Identify which cell holds the provided text, then report its (x, y) central coordinate. 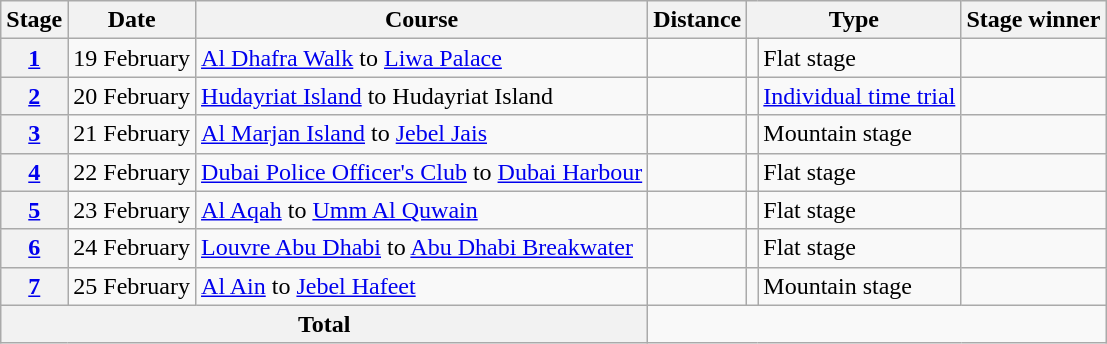
Al Ain to Jebel Hafeet (422, 286)
6 (34, 248)
4 (34, 172)
7 (34, 286)
Individual time trial (860, 96)
19 February (132, 58)
24 February (132, 248)
Date (132, 20)
20 February (132, 96)
Al Dhafra Walk to Liwa Palace (422, 58)
Al Marjan Island to Jebel Jais (422, 134)
Al Aqah to Umm Al Quwain (422, 210)
5 (34, 210)
Louvre Abu Dhabi to Abu Dhabi Breakwater (422, 248)
Course (422, 20)
1 (34, 58)
Dubai Police Officer's Club to Dubai Harbour (422, 172)
Distance (698, 20)
23 February (132, 210)
Stage (34, 20)
Total (324, 324)
22 February (132, 172)
Type (854, 20)
25 February (132, 286)
21 February (132, 134)
Hudayriat Island to Hudayriat Island (422, 96)
Stage winner (1034, 20)
2 (34, 96)
3 (34, 134)
